Detect which cell encompasses the target text, then output its (x, y) center coordinate. 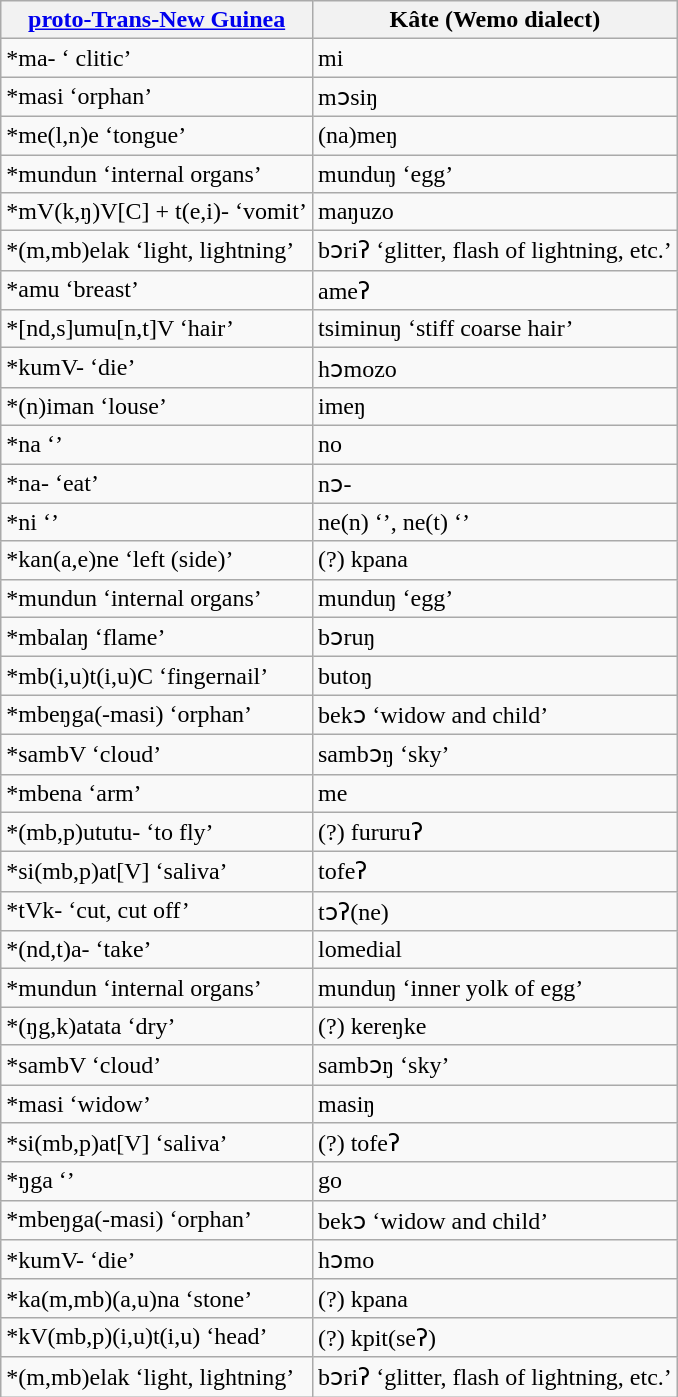
hɔmo (494, 1260)
*mb(i,u)t(i,u)C ‘fingernail’ (157, 676)
proto-Trans-New Guinea (157, 20)
*ŋga ‘’ (157, 1181)
*me(l,n)e ‘tongue’ (157, 135)
*ma- ‘ clitic’ (157, 58)
mɔsiŋ (494, 97)
butoŋ (494, 676)
*ni ‘’ (157, 522)
bɔruŋ (494, 637)
*mV(k,ŋ)V[C] + t(e,i)- ‘vomit’ (157, 212)
(?) tofeʔ (494, 1143)
masiŋ (494, 1103)
Kâte (Wemo dialect) (494, 20)
tofeʔ (494, 872)
tɔʔ(ne) (494, 911)
*(n)iman ‘louse’ (157, 406)
ameʔ (494, 290)
*na- ‘eat’ (157, 484)
*(mb,p)ututu- ‘to fly’ (157, 832)
*ka(m,mb)(a,u)na ‘stone’ (157, 1298)
nɔ- (494, 484)
*(ŋg,k)atata ‘dry’ (157, 1026)
(na)meŋ (494, 135)
no (494, 444)
ne(n) ‘’, ne(t) ‘’ (494, 522)
maŋuzo (494, 212)
mi (494, 58)
*kan(a,e)ne ‘left (side)’ (157, 560)
*na ‘’ (157, 444)
*(nd,t)a- ‘take’ (157, 950)
*amu ‘breast’ (157, 290)
*tVk- ‘cut, cut off’ (157, 911)
hɔmozo (494, 368)
lomedial (494, 950)
*[nd,s]umu[n,t]V ‘hair’ (157, 329)
(?) kereŋke (494, 1026)
*kV(mb,p)(i,u)t(i,u) ‘head’ (157, 1337)
(?) fururuʔ (494, 832)
*mbalaŋ ‘flame’ (157, 637)
munduŋ ‘inner yolk of egg’ (494, 988)
(?) kpit(seʔ) (494, 1337)
go (494, 1181)
me (494, 793)
*mbena ‘arm’ (157, 793)
*masi ‘widow’ (157, 1103)
imeŋ (494, 406)
*masi ‘orphan’ (157, 97)
tsiminuŋ ‘stiff coarse hair’ (494, 329)
